Locate the cell with the specified text and output its [x, y] center coordinate. 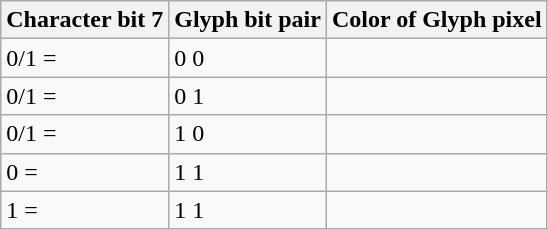
Character bit 7 [85, 20]
1 0 [248, 134]
1 = [85, 210]
Color of Glyph pixel [436, 20]
0 0 [248, 58]
0 = [85, 172]
0 1 [248, 96]
Glyph bit pair [248, 20]
